Provide the (X, Y) coordinate of the cell's center where the given text is located.  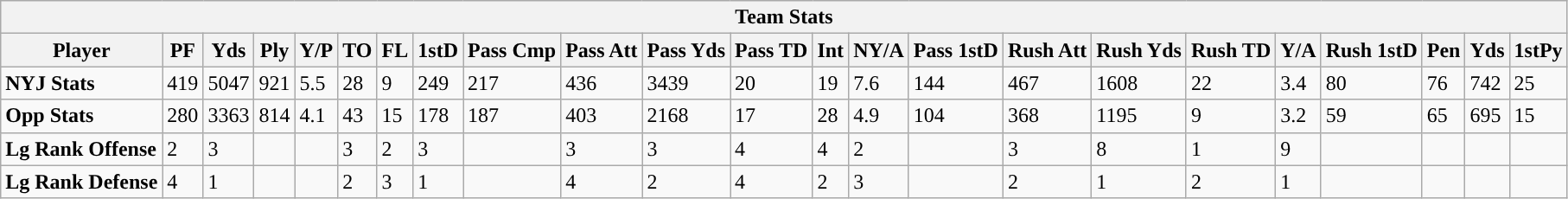
3363 (228, 116)
Y/P (316, 50)
1195 (1139, 116)
7.6 (879, 83)
PF (183, 50)
249 (438, 83)
19 (831, 83)
5.5 (316, 83)
Team Stats (784, 17)
217 (512, 83)
Rush 1stD (1371, 50)
Rush TD (1231, 50)
403 (602, 116)
144 (956, 83)
695 (1487, 116)
25 (1539, 83)
NY/A (879, 50)
Rush Yds (1139, 50)
280 (183, 116)
FL (395, 50)
4.9 (879, 116)
Lg Rank Defense (81, 182)
17 (771, 116)
Pass TD (771, 50)
1608 (1139, 83)
3.4 (1298, 83)
3439 (686, 83)
Opp Stats (81, 116)
Pass Yds (686, 50)
Rush Att (1047, 50)
8 (1139, 149)
20 (771, 83)
1stD (438, 50)
59 (1371, 116)
Pass 1stD (956, 50)
Pass Cmp (512, 50)
Y/A (1298, 50)
76 (1444, 83)
22 (1231, 83)
178 (438, 116)
Lg Rank Offense (81, 149)
2168 (686, 116)
Int (831, 50)
4.1 (316, 116)
921 (275, 83)
TO (358, 50)
Pass Att (602, 50)
467 (1047, 83)
814 (275, 116)
Player (81, 50)
43 (358, 116)
742 (1487, 83)
Ply (275, 50)
80 (1371, 83)
436 (602, 83)
104 (956, 116)
3.2 (1298, 116)
65 (1444, 116)
1stPy (1539, 50)
NYJ Stats (81, 83)
Pen (1444, 50)
368 (1047, 116)
187 (512, 116)
5047 (228, 83)
419 (183, 83)
